Capture the cell that displays the provided text and extract its [x, y] central coordinate. 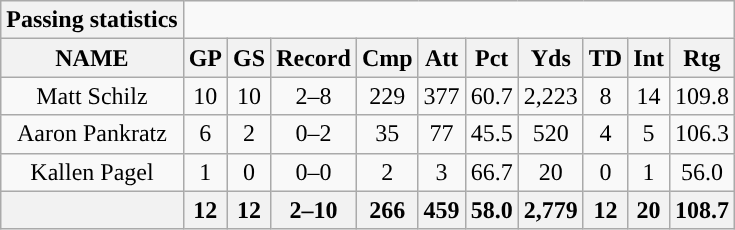
77 [442, 134]
66.7 [492, 172]
Kallen Pagel [92, 172]
Record [314, 58]
520 [550, 134]
Aaron Pankratz [92, 134]
TD [605, 58]
4 [605, 134]
106.3 [702, 134]
8 [605, 96]
Passing statistics [92, 20]
35 [387, 134]
109.8 [702, 96]
377 [442, 96]
2–10 [314, 210]
3 [442, 172]
459 [442, 210]
6 [205, 134]
266 [387, 210]
Att [442, 58]
229 [387, 96]
2,779 [550, 210]
0–2 [314, 134]
0–0 [314, 172]
5 [649, 134]
14 [649, 96]
2,223 [550, 96]
Matt Schilz [92, 96]
GP [205, 58]
Int [649, 58]
45.5 [492, 134]
2–8 [314, 96]
56.0 [702, 172]
Yds [550, 58]
NAME [92, 58]
58.0 [492, 210]
60.7 [492, 96]
GS [250, 58]
Rtg [702, 58]
108.7 [702, 210]
Pct [492, 58]
Cmp [387, 58]
